Pinpoint the cell where the given text exists, returning its [X, Y] midpoint coordinate. 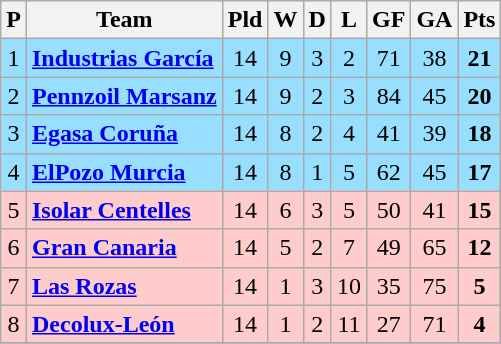
P [14, 20]
Decolux-León [124, 324]
Pld [245, 20]
35 [388, 286]
27 [388, 324]
50 [388, 210]
ElPozo Murcia [124, 172]
20 [480, 96]
75 [434, 286]
GA [434, 20]
Pts [480, 20]
Egasa Coruña [124, 134]
GF [388, 20]
62 [388, 172]
Las Rozas [124, 286]
84 [388, 96]
12 [480, 248]
15 [480, 210]
W [286, 20]
11 [348, 324]
Isolar Centelles [124, 210]
65 [434, 248]
17 [480, 172]
Gran Canaria [124, 248]
39 [434, 134]
Industrias García [124, 58]
18 [480, 134]
D [317, 20]
Pennzoil Marsanz [124, 96]
49 [388, 248]
10 [348, 286]
L [348, 20]
38 [434, 58]
21 [480, 58]
Team [124, 20]
